Extract the (X, Y) coordinate from the center of the cell holding the provided text.  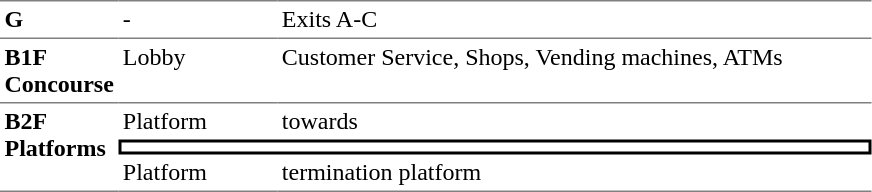
B2FPlatforms (59, 148)
termination platform (574, 173)
Lobby (198, 71)
Customer Service, Shops, Vending machines, ATMs (574, 71)
G (59, 19)
- (198, 19)
Exits A-C (574, 19)
towards (574, 122)
B1FConcourse (59, 71)
